From the cell containing the given text, extract its center point as (x, y) coordinate. 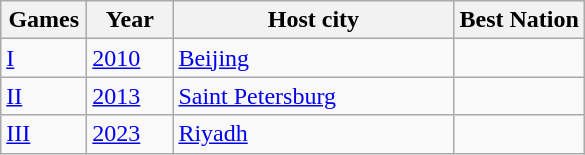
Games (44, 20)
Best Nation (519, 20)
Beijing (314, 58)
I (44, 58)
2010 (130, 58)
Riyadh (314, 134)
III (44, 134)
2023 (130, 134)
Year (130, 20)
Saint Petersburg (314, 96)
II (44, 96)
Host city (314, 20)
2013 (130, 96)
